Detect which cell encompasses the target text, then output its (X, Y) center coordinate. 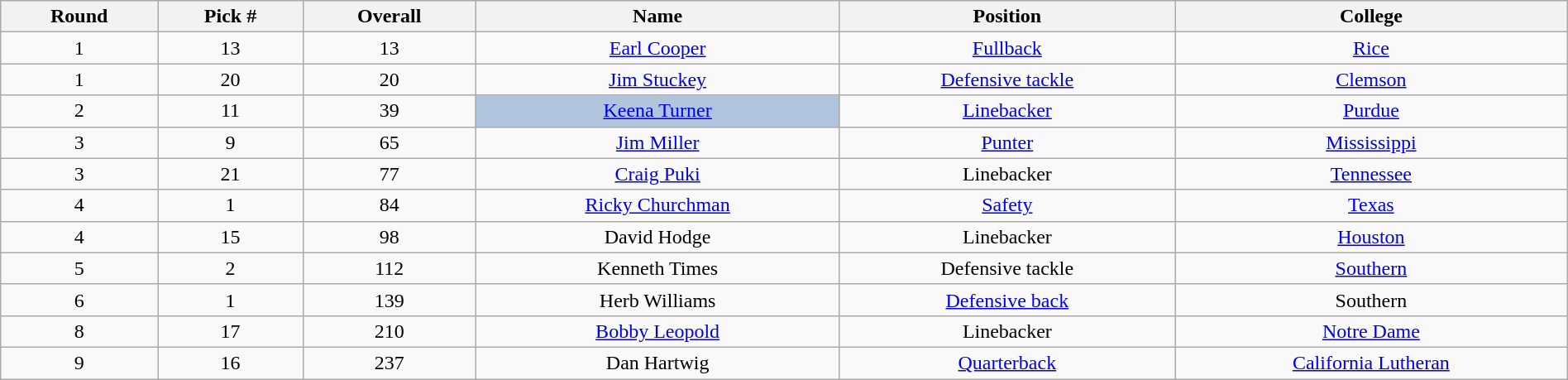
6 (79, 300)
8 (79, 331)
11 (231, 111)
Rice (1371, 48)
84 (389, 205)
Name (657, 17)
Pick # (231, 17)
Notre Dame (1371, 331)
Texas (1371, 205)
Round (79, 17)
21 (231, 174)
5 (79, 268)
39 (389, 111)
Kenneth Times (657, 268)
Herb Williams (657, 300)
Craig Puki (657, 174)
Dan Hartwig (657, 363)
65 (389, 142)
Overall (389, 17)
Purdue (1371, 111)
15 (231, 237)
Houston (1371, 237)
237 (389, 363)
Keena Turner (657, 111)
Fullback (1007, 48)
Punter (1007, 142)
16 (231, 363)
139 (389, 300)
Mississippi (1371, 142)
Jim Stuckey (657, 79)
Safety (1007, 205)
Tennessee (1371, 174)
Ricky Churchman (657, 205)
98 (389, 237)
77 (389, 174)
112 (389, 268)
Defensive back (1007, 300)
Earl Cooper (657, 48)
17 (231, 331)
Bobby Leopold (657, 331)
Quarterback (1007, 363)
Jim Miller (657, 142)
210 (389, 331)
California Lutheran (1371, 363)
Position (1007, 17)
Clemson (1371, 79)
David Hodge (657, 237)
College (1371, 17)
